Capture the cell that displays the provided text and extract its (x, y) central coordinate. 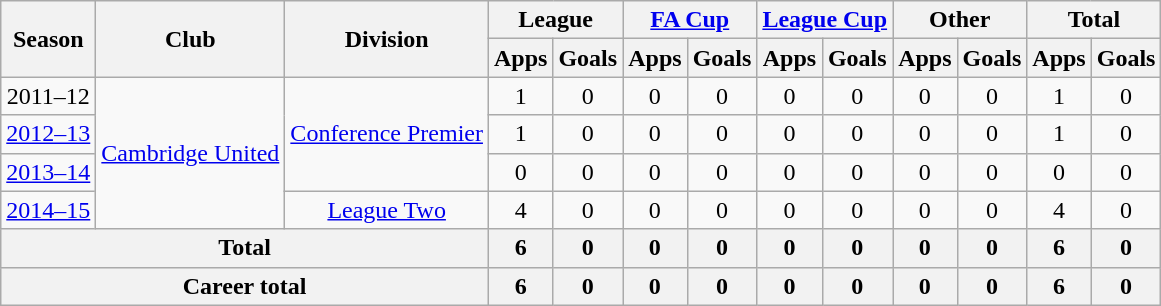
Club (190, 39)
Other (960, 20)
Season (48, 39)
2011–12 (48, 96)
2013–14 (48, 172)
FA Cup (690, 20)
League Two (387, 210)
Career total (245, 286)
Division (387, 39)
Cambridge United (190, 153)
2014–15 (48, 210)
League Cup (825, 20)
League (555, 20)
Conference Premier (387, 134)
2012–13 (48, 134)
